Pinpoint the cell where the given text exists, returning its [x, y] midpoint coordinate. 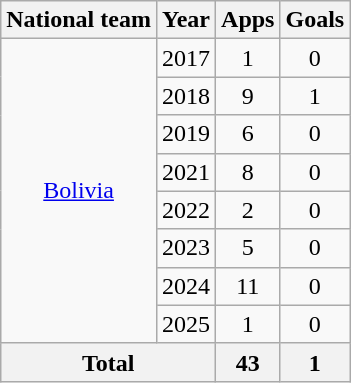
2018 [186, 96]
6 [248, 134]
11 [248, 286]
2025 [186, 324]
Total [108, 362]
2 [248, 210]
2019 [186, 134]
2023 [186, 248]
2024 [186, 286]
5 [248, 248]
9 [248, 96]
Bolivia [79, 191]
43 [248, 362]
2021 [186, 172]
Apps [248, 20]
2017 [186, 58]
Goals [315, 20]
2022 [186, 210]
Year [186, 20]
National team [79, 20]
8 [248, 172]
